Provide the (x, y) coordinate of the cell's center where the given text is located.  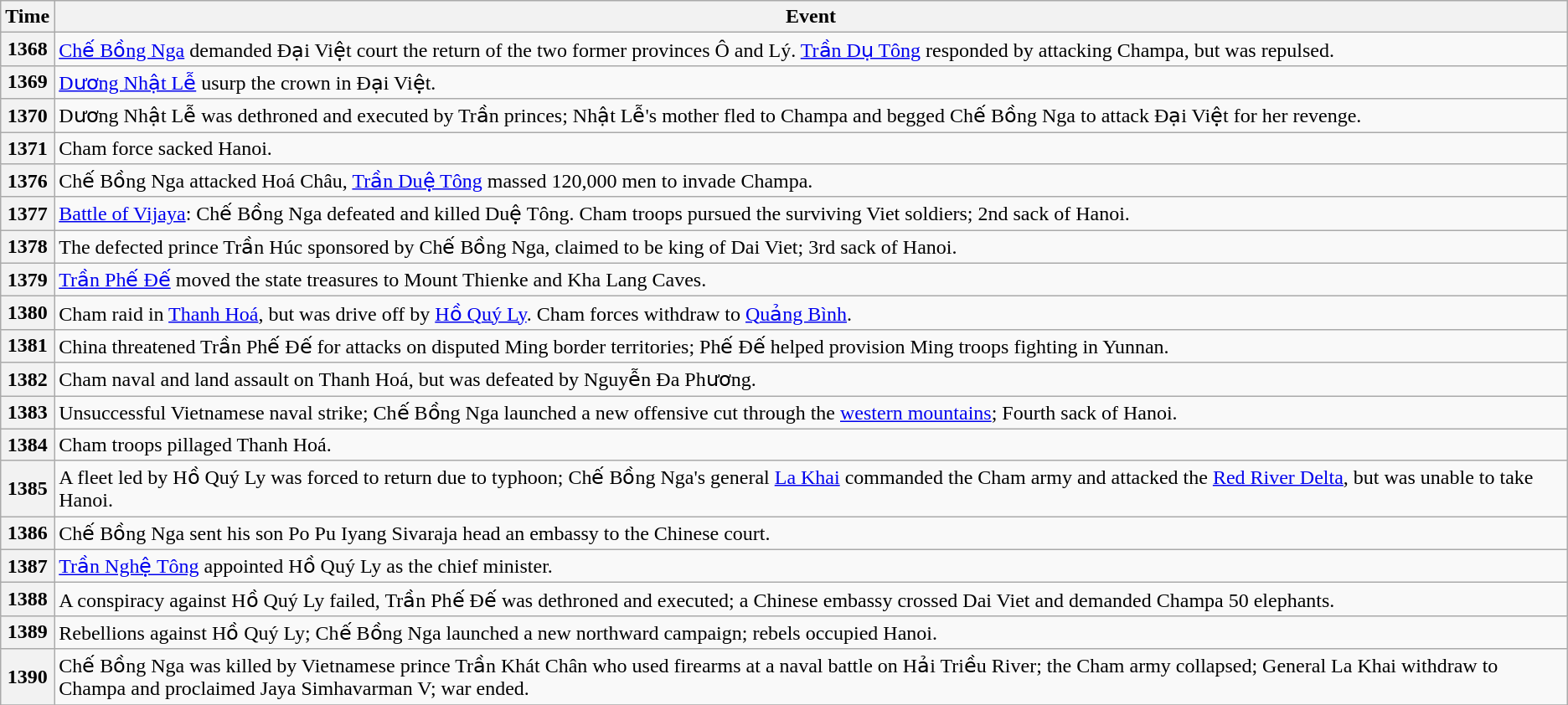
1379 (28, 280)
1370 (28, 116)
1371 (28, 148)
1382 (28, 379)
Trần Nghệ Tông appointed Hồ Quý Ly as the chief minister. (811, 566)
1386 (28, 533)
1378 (28, 247)
Chế Bồng Nga sent his son Po Pu Iyang Sivaraja head an embassy to the Chinese court. (811, 533)
Battle of Vijaya: Chế Bồng Nga defeated and killed Duệ Tông. Cham troops pursued the surviving Viet soldiers; 2nd sack of Hanoi. (811, 214)
1368 (28, 49)
Cham naval and land assault on Thanh Hoá, but was defeated by Nguyễn Đa Phương. (811, 379)
A conspiracy against Hồ Quý Ly failed, Trần Phế Đế was dethroned and executed; a Chinese embassy crossed Dai Viet and demanded Champa 50 elephants. (811, 600)
1388 (28, 600)
1380 (28, 313)
Dương Nhật Lễ usurp the crown in Đại Việt. (811, 82)
1390 (28, 677)
The defected prince Trần Húc sponsored by Chế Bồng Nga, claimed to be king of Dai Viet; 3rd sack of Hanoi. (811, 247)
Chế Bồng Nga demanded Đại Việt court the return of the two former provinces Ô and Lý. Trần Dụ Tông responded by attacking Champa, but was repulsed. (811, 49)
1381 (28, 346)
Cham troops pillaged Thanh Hoá. (811, 445)
1385 (28, 489)
China threatened Trần Phế Đế for attacks on disputed Ming border territories; Phế Đế helped provision Ming troops fighting in Yunnan. (811, 346)
Unsuccessful Vietnamese naval strike; Chế Bồng Nga launched a new offensive cut through the western mountains; Fourth sack of Hanoi. (811, 412)
1376 (28, 181)
1369 (28, 82)
Trần Phế Đế moved the state treasures to Mount Thienke and Kha Lang Caves. (811, 280)
Chế Bồng Nga attacked Hoá Châu, Trần Duệ Tông massed 120,000 men to invade Champa. (811, 181)
1384 (28, 445)
Time (28, 17)
Event (811, 17)
Rebellions against Hồ Quý Ly; Chế Bồng Nga launched a new northward campaign; rebels occupied Hanoi. (811, 632)
Cham raid in Thanh Hoá, but was drive off by Hồ Quý Ly. Cham forces withdraw to Quảng Bình. (811, 313)
Dương Nhật Lễ was dethroned and executed by Trần princes; Nhật Lễ's mother fled to Champa and begged Chế Bồng Nga to attack Đại Việt for her revenge. (811, 116)
1389 (28, 632)
1387 (28, 566)
1383 (28, 412)
1377 (28, 214)
Cham force sacked Hanoi. (811, 148)
